Output the [x, y] coordinate of the center of the cell containing the given text.  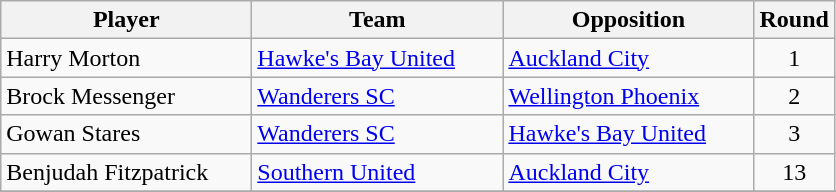
Brock Messenger [126, 96]
Player [126, 20]
Team [378, 20]
Opposition [628, 20]
Gowan Stares [126, 134]
3 [794, 134]
Round [794, 20]
1 [794, 58]
13 [794, 172]
Wellington Phoenix [628, 96]
Benjudah Fitzpatrick [126, 172]
Harry Morton [126, 58]
Southern United [378, 172]
2 [794, 96]
